Return (x, y) of the center of cell containing provided text 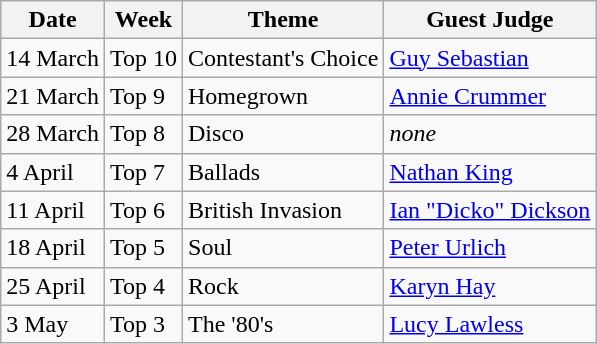
Lucy Lawless (490, 324)
Nathan King (490, 172)
25 April (53, 286)
Karyn Hay (490, 286)
Top 3 (143, 324)
11 April (53, 210)
Disco (284, 134)
Ian "Dicko" Dickson (490, 210)
Top 9 (143, 96)
Ballads (284, 172)
Guy Sebastian (490, 58)
Contestant's Choice (284, 58)
4 April (53, 172)
Top 6 (143, 210)
The '80's (284, 324)
Theme (284, 20)
Top 8 (143, 134)
Peter Urlich (490, 248)
Date (53, 20)
none (490, 134)
Top 7 (143, 172)
Top 10 (143, 58)
Rock (284, 286)
Top 4 (143, 286)
Annie Crummer (490, 96)
Guest Judge (490, 20)
Soul (284, 248)
Top 5 (143, 248)
28 March (53, 134)
Week (143, 20)
21 March (53, 96)
14 March (53, 58)
18 April (53, 248)
Homegrown (284, 96)
3 May (53, 324)
British Invasion (284, 210)
